Output the [X, Y] coordinate of the center of the cell containing the given text.  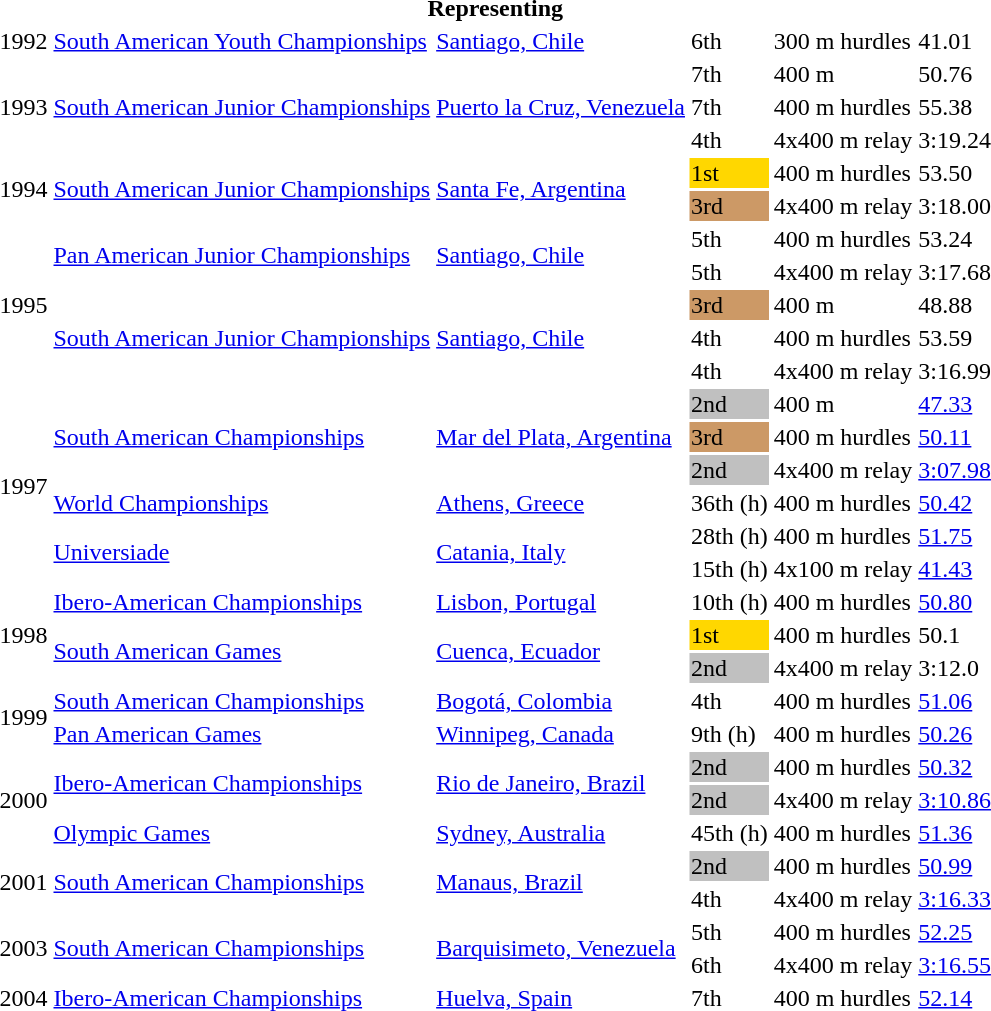
Pan American Games [242, 734]
28th (h) [729, 536]
10th (h) [729, 602]
Manaus, Brazil [561, 882]
South American Games [242, 652]
Lisbon, Portugal [561, 602]
South American Youth Championships [242, 41]
Winnipeg, Canada [561, 734]
Bogotá, Colombia [561, 701]
Mar del Plata, Argentina [561, 437]
45th (h) [729, 833]
Santa Fe, Argentina [561, 190]
Olympic Games [242, 833]
Universiade [242, 552]
9th (h) [729, 734]
World Championships [242, 503]
Cuenca, Ecuador [561, 652]
15th (h) [729, 569]
Puerto la Cruz, Venezuela [561, 107]
4x100 m relay [843, 569]
Athens, Greece [561, 503]
300 m hurdles [843, 41]
Pan American Junior Championships [242, 256]
Catania, Italy [561, 552]
Sydney, Australia [561, 833]
Rio de Janeiro, Brazil [561, 784]
Barquisimeto, Venezuela [561, 948]
36th (h) [729, 503]
